Scan for the cell matching the given text and deliver its (X, Y) coordinate at center. 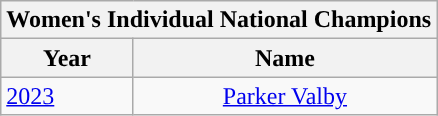
Year (67, 58)
Name (284, 58)
2023 (67, 96)
Parker Valby (284, 96)
Women's Individual National Champions (219, 20)
